Return the [X, Y] coordinate for the center point of the cell that contains the specified text.  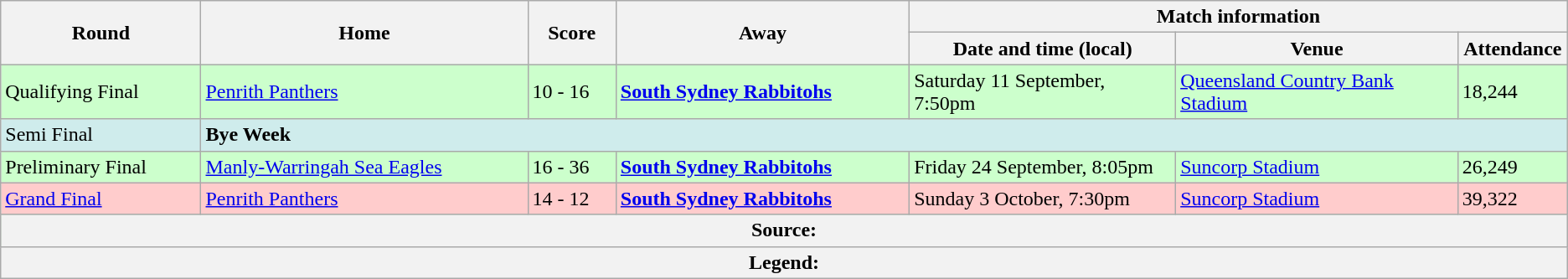
Round [101, 33]
Attendance [1513, 49]
14 - 12 [571, 199]
26,249 [1513, 167]
Qualifying Final [101, 92]
10 - 16 [571, 92]
Venue [1317, 49]
Legend: [784, 262]
18,244 [1513, 92]
Away [762, 33]
Sunday 3 October, 7:30pm [1043, 199]
Queensland Country Bank Stadium [1317, 92]
Manly-Warringah Sea Eagles [364, 167]
Grand Final [101, 199]
Preliminary Final [101, 167]
39,322 [1513, 199]
Match information [1239, 17]
Semi Final [101, 135]
Score [571, 33]
Source: [784, 230]
Saturday 11 September, 7:50pm [1043, 92]
Date and time (local) [1043, 49]
Home [364, 33]
Friday 24 September, 8:05pm [1043, 167]
Bye Week [885, 135]
16 - 36 [571, 167]
